Pinpoint the cell where the given text exists, returning its [X, Y] midpoint coordinate. 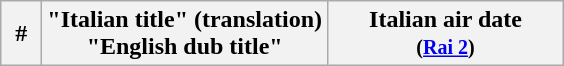
Italian air date(Rai 2) [446, 34]
"Italian title" (translation)"English dub title" [185, 34]
# [22, 34]
